Return the [x, y] coordinate for the center point of the cell that contains the specified text.  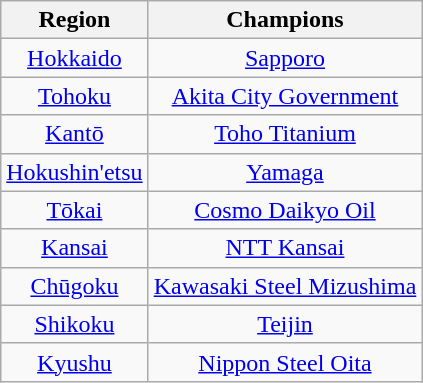
Region [74, 20]
Teijin [285, 324]
Tohoku [74, 96]
Champions [285, 20]
Shikoku [74, 324]
Hokushin'etsu [74, 172]
Sapporo [285, 58]
NTT Kansai [285, 248]
Akita City Government [285, 96]
Chūgoku [74, 286]
Hokkaido [74, 58]
Yamaga [285, 172]
Tōkai [74, 210]
Kyushu [74, 362]
Kansai [74, 248]
Kawasaki Steel Mizushima [285, 286]
Cosmo Daikyo Oil [285, 210]
Nippon Steel Oita [285, 362]
Kantō [74, 134]
Toho Titanium [285, 134]
